Find where the given text appears and provide that cell's center as (X, Y) coordinate. 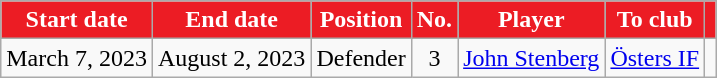
March 7, 2023 (77, 58)
Start date (77, 20)
To club (655, 20)
3 (434, 58)
Defender (361, 58)
Player (532, 20)
Position (361, 20)
End date (231, 20)
John Stenberg (532, 58)
No. (434, 20)
Östers IF (655, 58)
August 2, 2023 (231, 58)
